Capture the cell that displays the provided text and extract its [x, y] central coordinate. 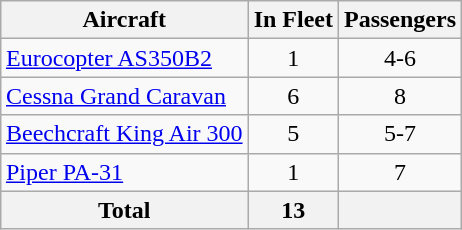
7 [400, 172]
Aircraft [124, 20]
Passengers [400, 20]
Cessna Grand Caravan [124, 96]
Beechcraft King Air 300 [124, 134]
6 [293, 96]
Piper PA-31 [124, 172]
5 [293, 134]
13 [293, 210]
Eurocopter AS350B2 [124, 58]
In Fleet [293, 20]
Total [124, 210]
5-7 [400, 134]
8 [400, 96]
4-6 [400, 58]
